Pinpoint the cell where the given text exists, returning its (X, Y) midpoint coordinate. 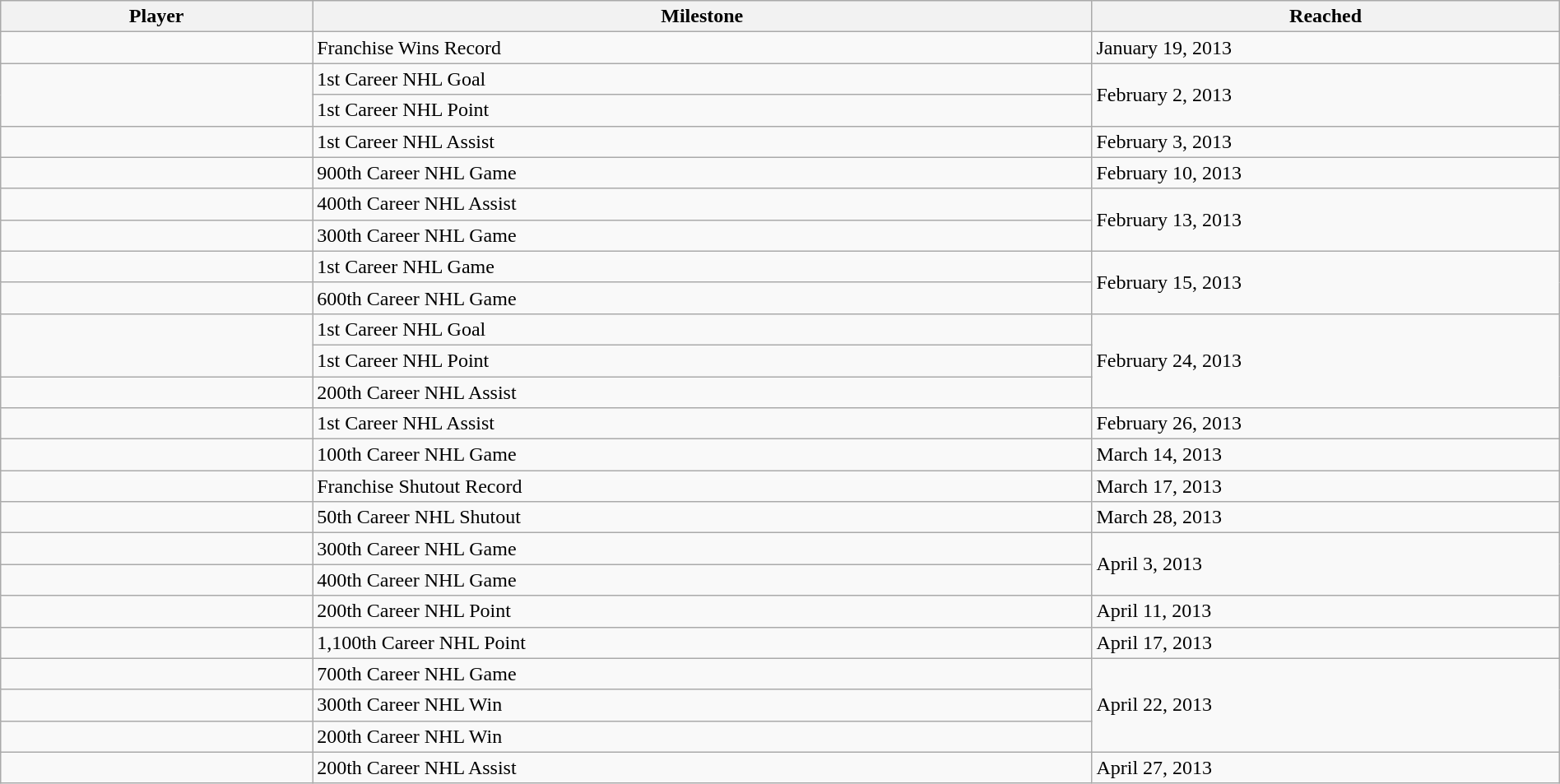
400th Career NHL Game (703, 580)
600th Career NHL Game (703, 298)
300th Career NHL Win (703, 705)
March 28, 2013 (1326, 517)
April 27, 2013 (1326, 768)
1,100th Career NHL Point (703, 643)
400th Career NHL Assist (703, 204)
900th Career NHL Game (703, 173)
February 10, 2013 (1326, 173)
April 3, 2013 (1326, 564)
200th Career NHL Win (703, 736)
50th Career NHL Shutout (703, 517)
1st Career NHL Game (703, 267)
February 26, 2013 (1326, 424)
Franchise Shutout Record (703, 486)
Franchise Wins Record (703, 48)
February 3, 2013 (1326, 141)
February 2, 2013 (1326, 95)
April 22, 2013 (1326, 705)
Milestone (703, 16)
Reached (1326, 16)
March 17, 2013 (1326, 486)
February 24, 2013 (1326, 360)
700th Career NHL Game (703, 674)
March 14, 2013 (1326, 455)
February 15, 2013 (1326, 282)
January 19, 2013 (1326, 48)
Player (156, 16)
200th Career NHL Point (703, 611)
April 11, 2013 (1326, 611)
100th Career NHL Game (703, 455)
April 17, 2013 (1326, 643)
February 13, 2013 (1326, 220)
